Detect which cell encompasses the target text, then output its (x, y) center coordinate. 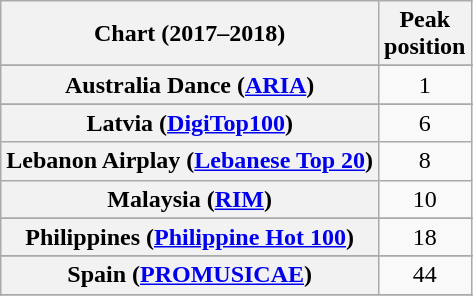
8 (425, 161)
10 (425, 199)
Chart (2017–2018) (190, 34)
6 (425, 123)
Australia Dance (ARIA) (190, 85)
Spain (PROMUSICAE) (190, 275)
Malaysia (RIM) (190, 199)
Peak position (425, 34)
Latvia (DigiTop100) (190, 123)
Philippines (Philippine Hot 100) (190, 237)
1 (425, 85)
Lebanon Airplay (Lebanese Top 20) (190, 161)
44 (425, 275)
18 (425, 237)
